Search for the cell housing the specified text and yield its [x, y] center coordinate. 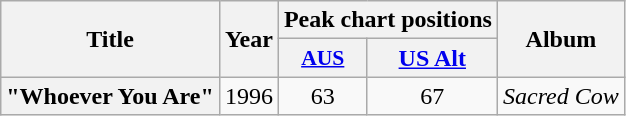
Year [248, 39]
Peak chart positions [388, 20]
Title [110, 39]
Sacred Cow [560, 96]
US Alt [432, 58]
AUS [322, 58]
"Whoever You Are" [110, 96]
Album [560, 39]
67 [432, 96]
63 [322, 96]
1996 [248, 96]
